Return the (x, y) coordinate for the center point of the cell that contains the specified text.  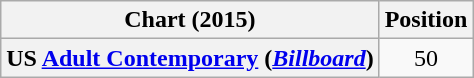
US Adult Contemporary (Billboard) (190, 58)
Chart (2015) (190, 20)
Position (426, 20)
50 (426, 58)
